For the text-containing cell, return its midpoint in [X, Y] coordinate format. 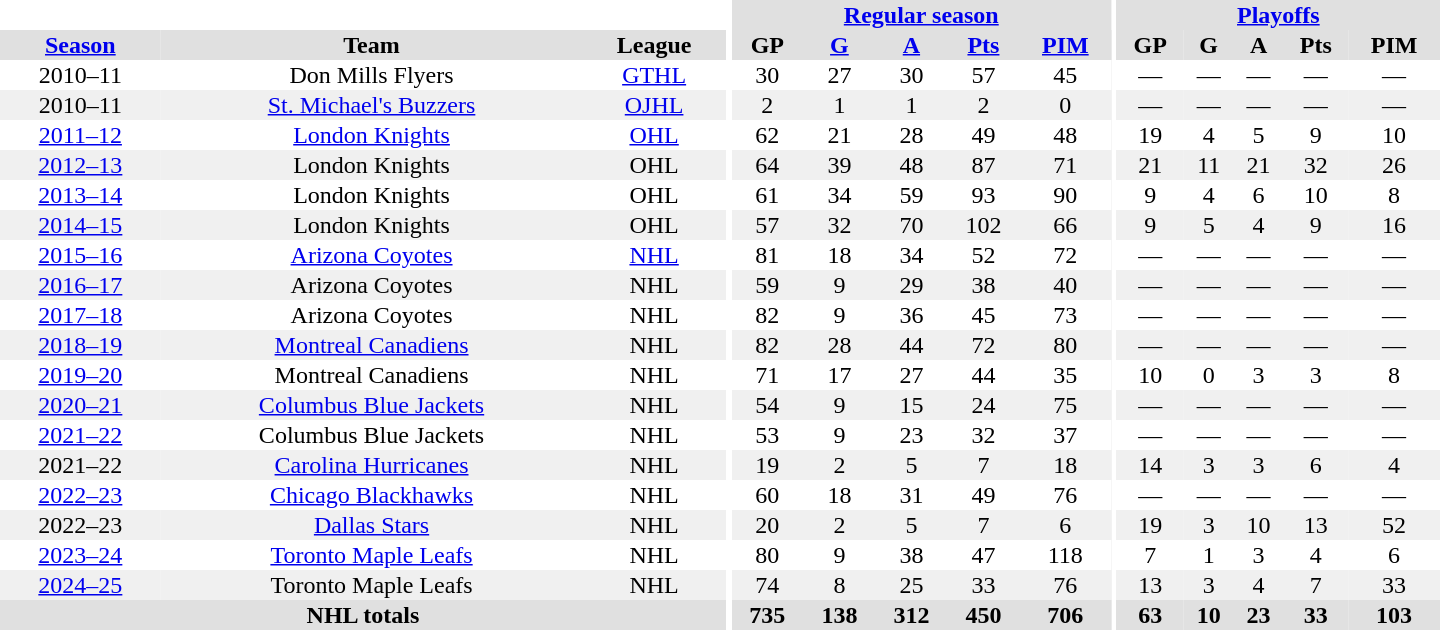
73 [1065, 315]
53 [767, 435]
Team [372, 45]
2024–25 [80, 585]
66 [1065, 225]
14 [1150, 465]
Season [80, 45]
61 [767, 195]
70 [911, 225]
90 [1065, 195]
93 [983, 195]
39 [839, 165]
118 [1065, 555]
2018–19 [80, 345]
St. Michael's Buzzers [372, 105]
2012–13 [80, 165]
36 [911, 315]
GTHL [654, 75]
League [654, 45]
Playoffs [1278, 15]
2023–24 [80, 555]
2017–18 [80, 315]
Regular season [921, 15]
102 [983, 225]
26 [1394, 165]
31 [911, 495]
735 [767, 615]
NHL totals [363, 615]
2020–21 [80, 405]
Don Mills Flyers [372, 75]
24 [983, 405]
63 [1150, 615]
40 [1065, 285]
87 [983, 165]
OJHL [654, 105]
74 [767, 585]
35 [1065, 375]
81 [767, 255]
2016–17 [80, 285]
706 [1065, 615]
47 [983, 555]
312 [911, 615]
2015–16 [80, 255]
25 [911, 585]
29 [911, 285]
450 [983, 615]
2011–12 [80, 135]
103 [1394, 615]
11 [1209, 165]
Chicago Blackhawks [372, 495]
37 [1065, 435]
75 [1065, 405]
60 [767, 495]
2013–14 [80, 195]
Dallas Stars [372, 525]
64 [767, 165]
138 [839, 615]
54 [767, 405]
16 [1394, 225]
Carolina Hurricanes [372, 465]
2014–15 [80, 225]
62 [767, 135]
17 [839, 375]
15 [911, 405]
2019–20 [80, 375]
20 [767, 525]
